Identify which cell holds the provided text, then report its [x, y] central coordinate. 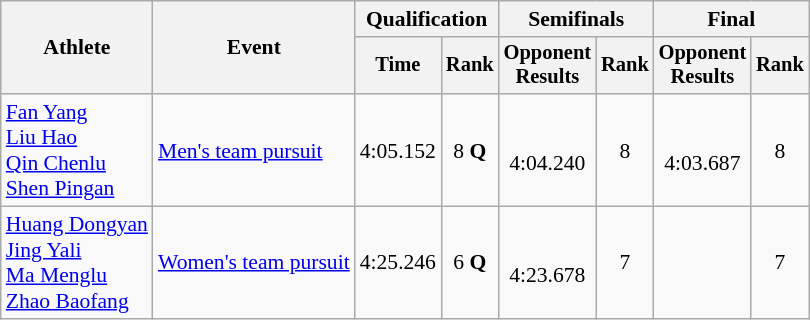
4:25.246 [398, 263]
Qualification [427, 19]
Huang DongyanJing YaliMa MengluZhao Baofang [77, 263]
6 Q [470, 263]
Athlete [77, 48]
Semifinals [576, 19]
8 Q [470, 150]
Time [398, 66]
Men's team pursuit [254, 150]
Final [732, 19]
Fan YangLiu HaoQin ChenluShen Pingan [77, 150]
4:04.240 [548, 150]
Event [254, 48]
4:23.678 [548, 263]
Women's team pursuit [254, 263]
4:05.152 [398, 150]
4:03.687 [702, 150]
